Detect which cell encompasses the target text, then output its [x, y] center coordinate. 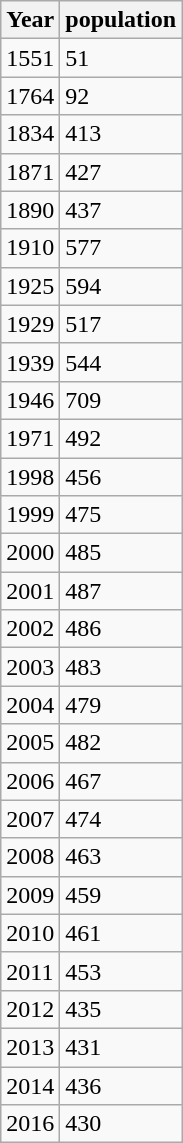
51 [121, 58]
492 [121, 438]
1998 [30, 477]
485 [121, 553]
population [121, 20]
431 [121, 1047]
1971 [30, 438]
1764 [30, 96]
1939 [30, 362]
475 [121, 515]
1890 [30, 210]
544 [121, 362]
92 [121, 96]
435 [121, 1009]
456 [121, 477]
2004 [30, 705]
2010 [30, 933]
2014 [30, 1085]
2013 [30, 1047]
709 [121, 400]
517 [121, 324]
1925 [30, 286]
2006 [30, 781]
430 [121, 1124]
413 [121, 134]
453 [121, 971]
467 [121, 781]
479 [121, 705]
2000 [30, 553]
577 [121, 248]
1910 [30, 248]
2012 [30, 1009]
2009 [30, 895]
436 [121, 1085]
2016 [30, 1124]
2001 [30, 591]
1871 [30, 172]
487 [121, 591]
459 [121, 895]
594 [121, 286]
2005 [30, 743]
1999 [30, 515]
2008 [30, 857]
1929 [30, 324]
437 [121, 210]
1834 [30, 134]
1551 [30, 58]
2007 [30, 819]
463 [121, 857]
486 [121, 629]
474 [121, 819]
427 [121, 172]
2002 [30, 629]
2011 [30, 971]
482 [121, 743]
483 [121, 667]
1946 [30, 400]
2003 [30, 667]
Year [30, 20]
461 [121, 933]
